Detect which cell encompasses the target text, then output its [X, Y] center coordinate. 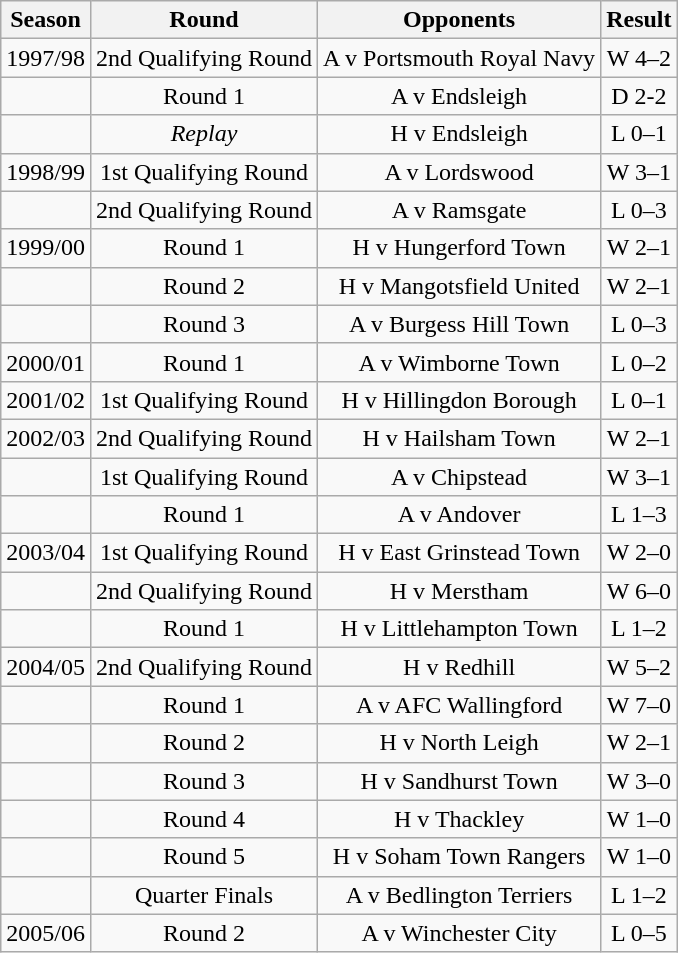
Round 5 [204, 857]
2005/06 [46, 933]
A v Lordswood [460, 172]
A v Andover [460, 515]
A v Portsmouth Royal Navy [460, 58]
H v Mangotsfield United [460, 286]
Round 4 [204, 819]
W 2–0 [639, 553]
Season [46, 20]
H v Thackley [460, 819]
A v AFC Wallingford [460, 705]
1999/00 [46, 248]
L 1–3 [639, 515]
W 5–2 [639, 667]
H v Hillingdon Borough [460, 400]
A v Bedlington Terriers [460, 895]
A v Chipstead [460, 477]
A v Endsleigh [460, 96]
H v Redhill [460, 667]
H v Merstham [460, 591]
2000/01 [46, 362]
A v Winchester City [460, 933]
H v Soham Town Rangers [460, 857]
1998/99 [46, 172]
Round [204, 20]
2002/03 [46, 438]
Result [639, 20]
H v North Leigh [460, 743]
W 4–2 [639, 58]
2003/04 [46, 553]
W 3–0 [639, 781]
Replay [204, 134]
D 2-2 [639, 96]
W 7–0 [639, 705]
H v Hungerford Town [460, 248]
W 6–0 [639, 591]
A v Wimborne Town [460, 362]
L 0–2 [639, 362]
Quarter Finals [204, 895]
2001/02 [46, 400]
H v East Grinstead Town [460, 553]
H v Endsleigh [460, 134]
L 0–5 [639, 933]
H v Sandhurst Town [460, 781]
Opponents [460, 20]
H v Littlehampton Town [460, 629]
A v Ramsgate [460, 210]
2004/05 [46, 667]
H v Hailsham Town [460, 438]
A v Burgess Hill Town [460, 324]
1997/98 [46, 58]
